Identify which cell holds the provided text, then report its [X, Y] central coordinate. 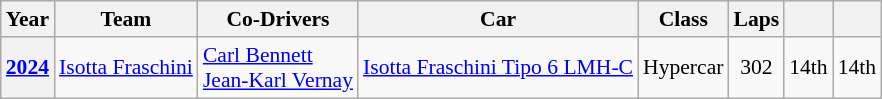
2024 [28, 68]
Year [28, 19]
Hypercar [683, 68]
Carl Bennett Jean-Karl Vernay [278, 68]
Car [498, 19]
Team [126, 19]
Isotta Fraschini [126, 68]
Laps [756, 19]
302 [756, 68]
Isotta Fraschini Tipo 6 LMH-C [498, 68]
Co-Drivers [278, 19]
Class [683, 19]
